Identify which cell holds the provided text, then report its [x, y] central coordinate. 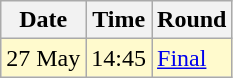
14:45 [119, 58]
Time [119, 20]
Date [44, 20]
Final [192, 58]
Round [192, 20]
27 May [44, 58]
